Capture the cell that displays the provided text and extract its (x, y) central coordinate. 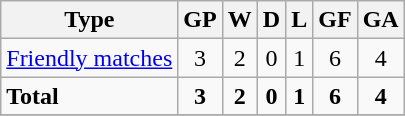
GP (200, 20)
GF (335, 20)
D (271, 20)
W (240, 20)
Friendly matches (90, 58)
L (300, 20)
Total (90, 96)
Type (90, 20)
GA (380, 20)
